Determine the [X, Y] coordinate at the center of the cell enclosing the given text.  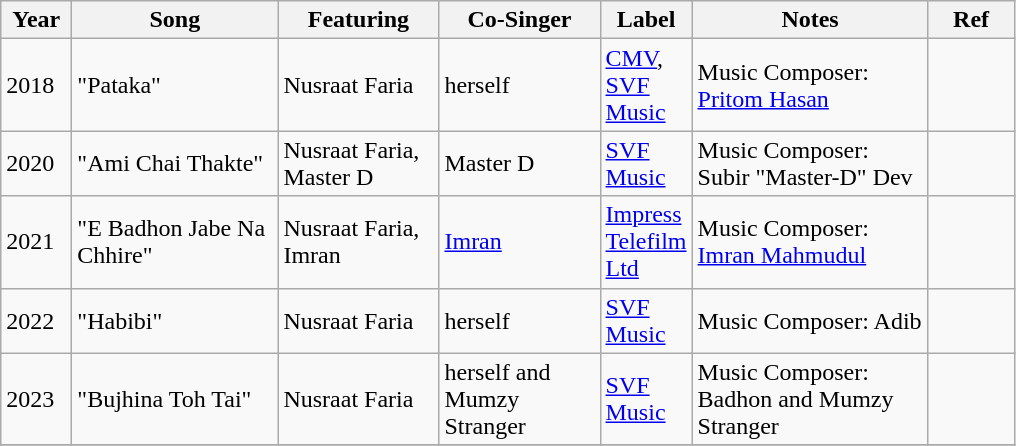
Music Composer: Imran Mahmudul [810, 242]
Notes [810, 20]
2018 [36, 85]
"Ami Chai Thakte" [175, 164]
Master D [520, 164]
Imran [520, 242]
Featuring [358, 20]
2020 [36, 164]
"Habibi" [175, 320]
Co-Singer [520, 20]
Music Composer: Pritom Hasan [810, 85]
Impress Telefilm Ltd [646, 242]
Music Composer: Adib [810, 320]
Nusraat Faria, Master D [358, 164]
"Pataka" [175, 85]
Label [646, 20]
Ref [971, 20]
Music Composer: Badhon and Mumzy Stranger [810, 399]
"E Badhon Jabe Na Chhire" [175, 242]
"Bujhina Toh Tai" [175, 399]
Song [175, 20]
herself and Mumzy Stranger [520, 399]
2023 [36, 399]
Year [36, 20]
2021 [36, 242]
CMV, SVF Music [646, 85]
2022 [36, 320]
Music Composer: Subir "Master-D" Dev [810, 164]
Nusraat Faria, Imran [358, 242]
